Pinpoint the cell where the given text exists, returning its [x, y] midpoint coordinate. 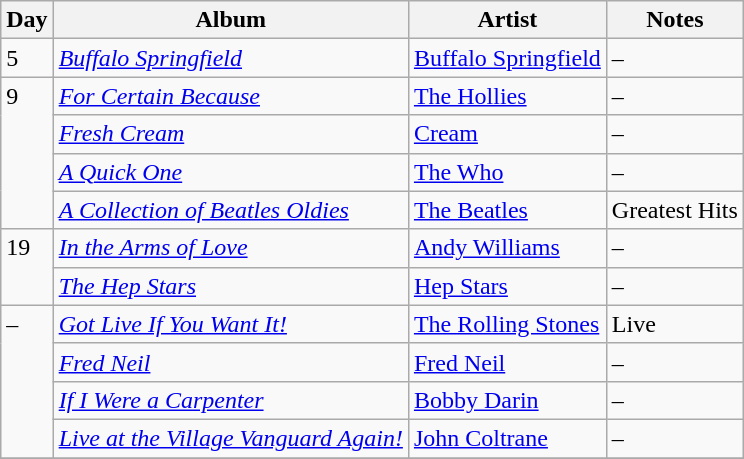
For Certain Because [230, 96]
Live at the Village Vanguard Again! [230, 438]
The Who [507, 172]
Bobby Darin [507, 400]
Day [27, 20]
In the Arms of Love [230, 248]
Album [230, 20]
A Quick One [230, 172]
Fresh Cream [230, 134]
John Coltrane [507, 438]
The Hollies [507, 96]
Hep Stars [507, 286]
Cream [507, 134]
If I Were a Carpenter [230, 400]
19 [27, 267]
Greatest Hits [674, 210]
The Beatles [507, 210]
Live [674, 324]
5 [27, 58]
Andy Williams [507, 248]
Notes [674, 20]
The Hep Stars [230, 286]
A Collection of Beatles Oldies [230, 210]
9 [27, 153]
Got Live If You Want It! [230, 324]
The Rolling Stones [507, 324]
Artist [507, 20]
